Capture the cell that displays the provided text and extract its (x, y) central coordinate. 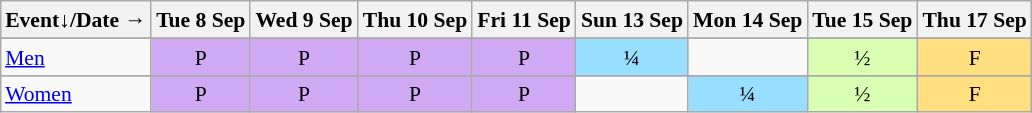
Tue 8 Sep (200, 20)
Wed 9 Sep (304, 20)
Women (76, 94)
Men (76, 56)
Thu 10 Sep (416, 20)
Fri 11 Sep (524, 20)
Tue 15 Sep (862, 20)
Event↓/Date → (76, 20)
Mon 14 Sep (748, 20)
Thu 17 Sep (974, 20)
Sun 13 Sep (632, 20)
